Determine the [x, y] coordinate at the center of the cell enclosing the given text.  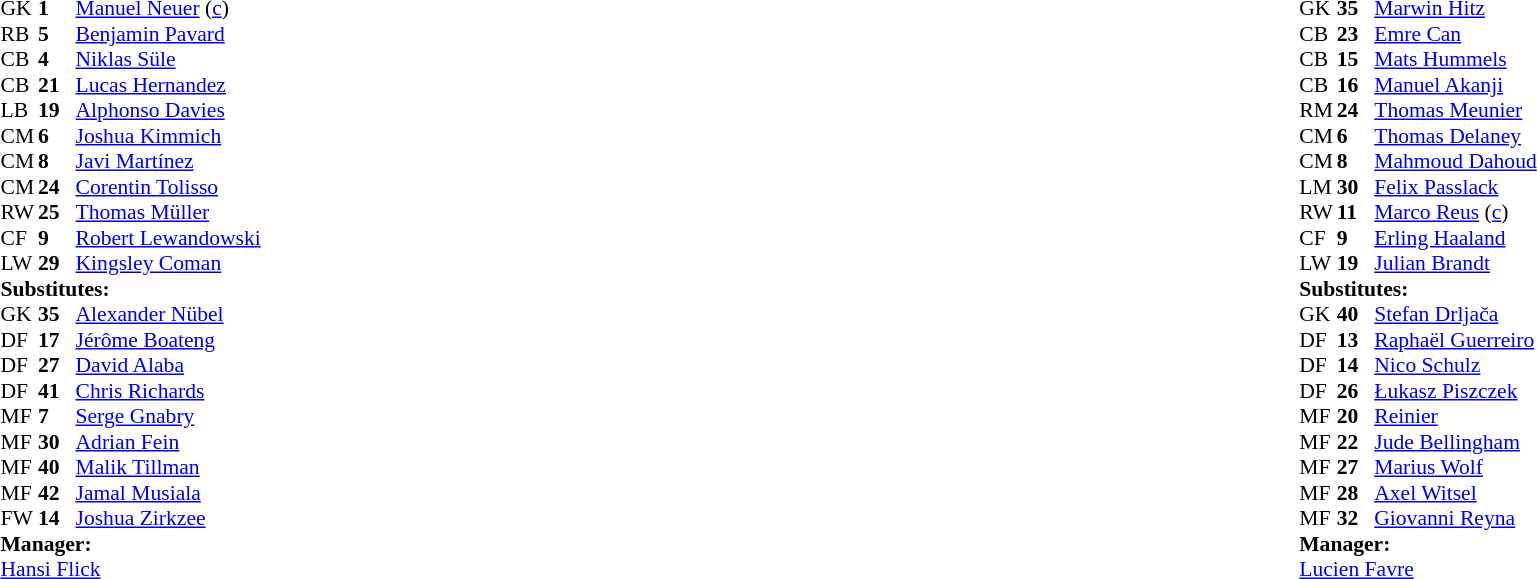
Nico Schulz [1455, 365]
32 [1356, 519]
Axel Witsel [1455, 493]
23 [1356, 34]
Thomas Müller [168, 213]
Robert Lewandowski [168, 238]
42 [57, 493]
28 [1356, 493]
7 [57, 417]
RM [1318, 111]
David Alaba [168, 365]
25 [57, 213]
Julian Brandt [1455, 263]
LB [19, 111]
Giovanni Reyna [1455, 519]
26 [1356, 391]
Manuel Akanji [1455, 85]
Thomas Meunier [1455, 111]
22 [1356, 442]
Erling Haaland [1455, 238]
Emre Can [1455, 34]
11 [1356, 213]
Jamal Musiala [168, 493]
4 [57, 59]
Jérôme Boateng [168, 340]
17 [57, 340]
FW [19, 519]
Jude Bellingham [1455, 442]
Reinier [1455, 417]
Lucas Hernandez [168, 85]
16 [1356, 85]
Stefan Drljača [1455, 315]
Marco Reus (c) [1455, 213]
Mahmoud Dahoud [1455, 161]
Alphonso Davies [168, 111]
Thomas Delaney [1455, 136]
RB [19, 34]
Chris Richards [168, 391]
20 [1356, 417]
Felix Passlack [1455, 187]
Łukasz Piszczek [1455, 391]
5 [57, 34]
Alexander Nübel [168, 315]
Joshua Zirkzee [168, 519]
35 [57, 315]
Serge Gnabry [168, 417]
13 [1356, 340]
Mats Hummels [1455, 59]
Joshua Kimmich [168, 136]
Adrian Fein [168, 442]
29 [57, 263]
Marius Wolf [1455, 467]
Niklas Süle [168, 59]
41 [57, 391]
LM [1318, 187]
Malik Tillman [168, 467]
15 [1356, 59]
Corentin Tolisso [168, 187]
Benjamin Pavard [168, 34]
21 [57, 85]
Javi Martínez [168, 161]
Raphaël Guerreiro [1455, 340]
Kingsley Coman [168, 263]
